Extract the (X, Y) coordinate from the center of the cell holding the provided text.  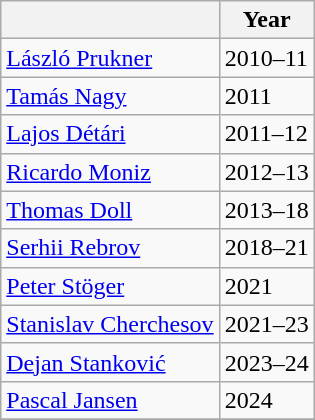
2021–23 (266, 324)
2011 (266, 96)
2024 (266, 400)
Serhii Rebrov (110, 248)
László Prukner (110, 58)
Ricardo Moniz (110, 172)
Year (266, 20)
Stanislav Cherchesov (110, 324)
Pascal Jansen (110, 400)
2018–21 (266, 248)
Dejan Stanković (110, 362)
2021 (266, 286)
2013–18 (266, 210)
2011–12 (266, 134)
2023–24 (266, 362)
Tamás Nagy (110, 96)
2010–11 (266, 58)
Thomas Doll (110, 210)
Lajos Détári (110, 134)
Peter Stöger (110, 286)
2012–13 (266, 172)
